Extract the (x, y) coordinate from the center of the cell holding the provided text.  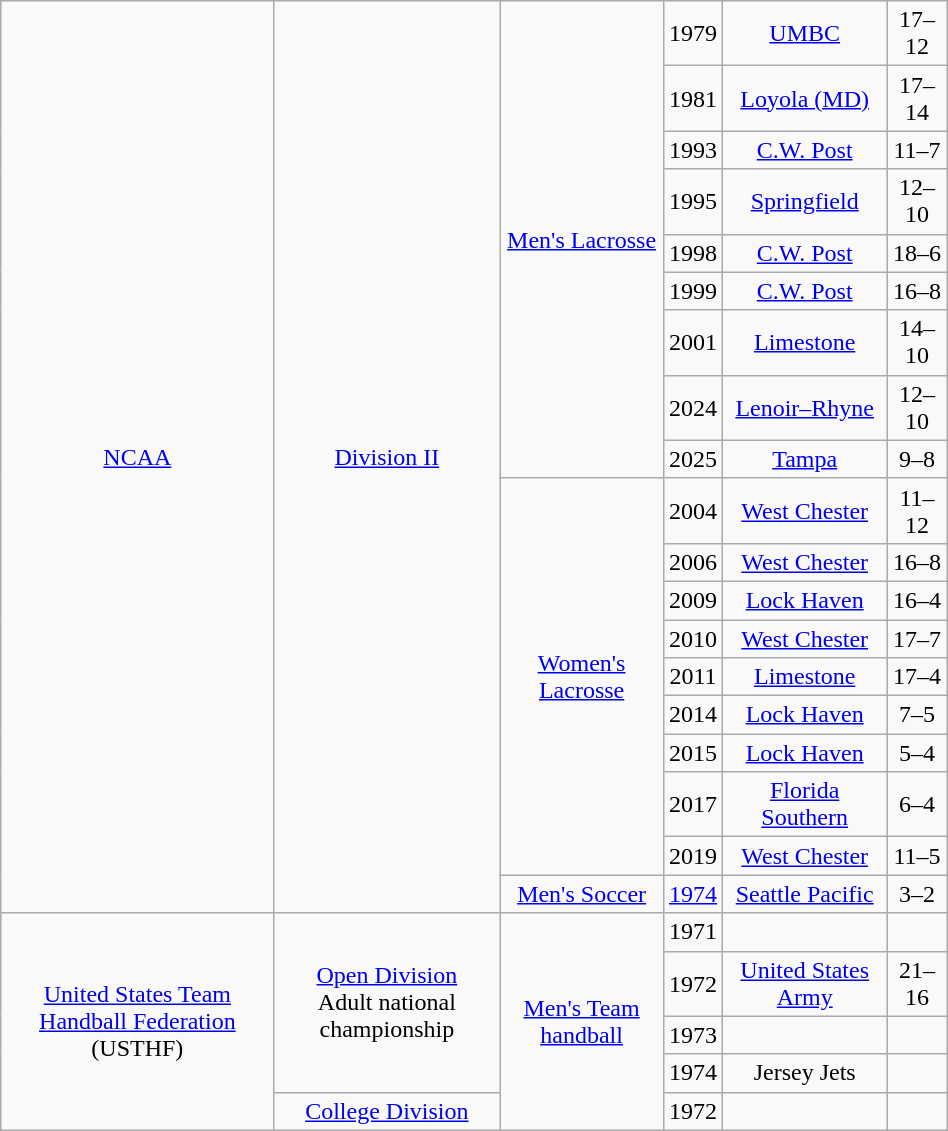
Men's Soccer (582, 894)
7–5 (917, 715)
1979 (694, 34)
2015 (694, 753)
1993 (694, 150)
14–10 (917, 342)
2025 (694, 459)
2011 (694, 677)
Division II (387, 457)
1998 (694, 253)
11–5 (917, 856)
5–4 (917, 753)
1971 (694, 932)
17–14 (917, 98)
Florida Southern (805, 804)
9–8 (917, 459)
NCAA (138, 457)
2014 (694, 715)
Tampa (805, 459)
1995 (694, 202)
2010 (694, 639)
United States Army (805, 984)
2001 (694, 342)
21–16 (917, 984)
2017 (694, 804)
17–12 (917, 34)
College Division (387, 1111)
1981 (694, 98)
2019 (694, 856)
Men's Lacrosse (582, 240)
1999 (694, 291)
6–4 (917, 804)
2004 (694, 510)
United States Team Handball Federation(USTHF) (138, 1022)
Open DivisionAdult national championship (387, 1002)
Seattle Pacific (805, 894)
Women's Lacrosse (582, 676)
3–2 (917, 894)
11–7 (917, 150)
18–6 (917, 253)
17–7 (917, 639)
Jersey Jets (805, 1073)
Men's Team handball (582, 1022)
17–4 (917, 677)
UMBC (805, 34)
2024 (694, 408)
Springfield (805, 202)
2009 (694, 600)
Loyola (MD) (805, 98)
11–12 (917, 510)
Lenoir–Rhyne (805, 408)
16–4 (917, 600)
1973 (694, 1035)
2006 (694, 562)
